Capture the cell that displays the provided text and extract its [x, y] central coordinate. 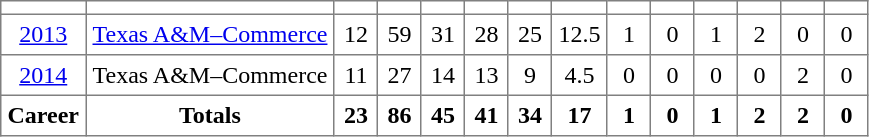
9 [530, 75]
17 [580, 115]
2014 [44, 75]
31 [443, 34]
12.5 [580, 34]
12 [356, 34]
59 [400, 34]
Career [44, 115]
34 [530, 115]
2013 [44, 34]
27 [400, 75]
11 [356, 75]
13 [487, 75]
28 [487, 34]
4.5 [580, 75]
41 [487, 115]
23 [356, 115]
14 [443, 75]
25 [530, 34]
45 [443, 115]
Totals [210, 115]
86 [400, 115]
